Identify which cell holds the provided text, then report its [x, y] central coordinate. 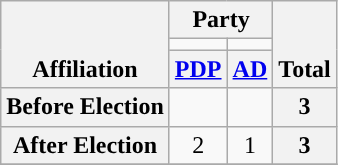
PDP [198, 69]
1 [250, 145]
2 [198, 145]
AD [250, 69]
Party [220, 20]
Affiliation [86, 44]
Total [305, 44]
After Election [86, 145]
Before Election [86, 107]
